Pinpoint the cell where the given text exists, returning its [X, Y] midpoint coordinate. 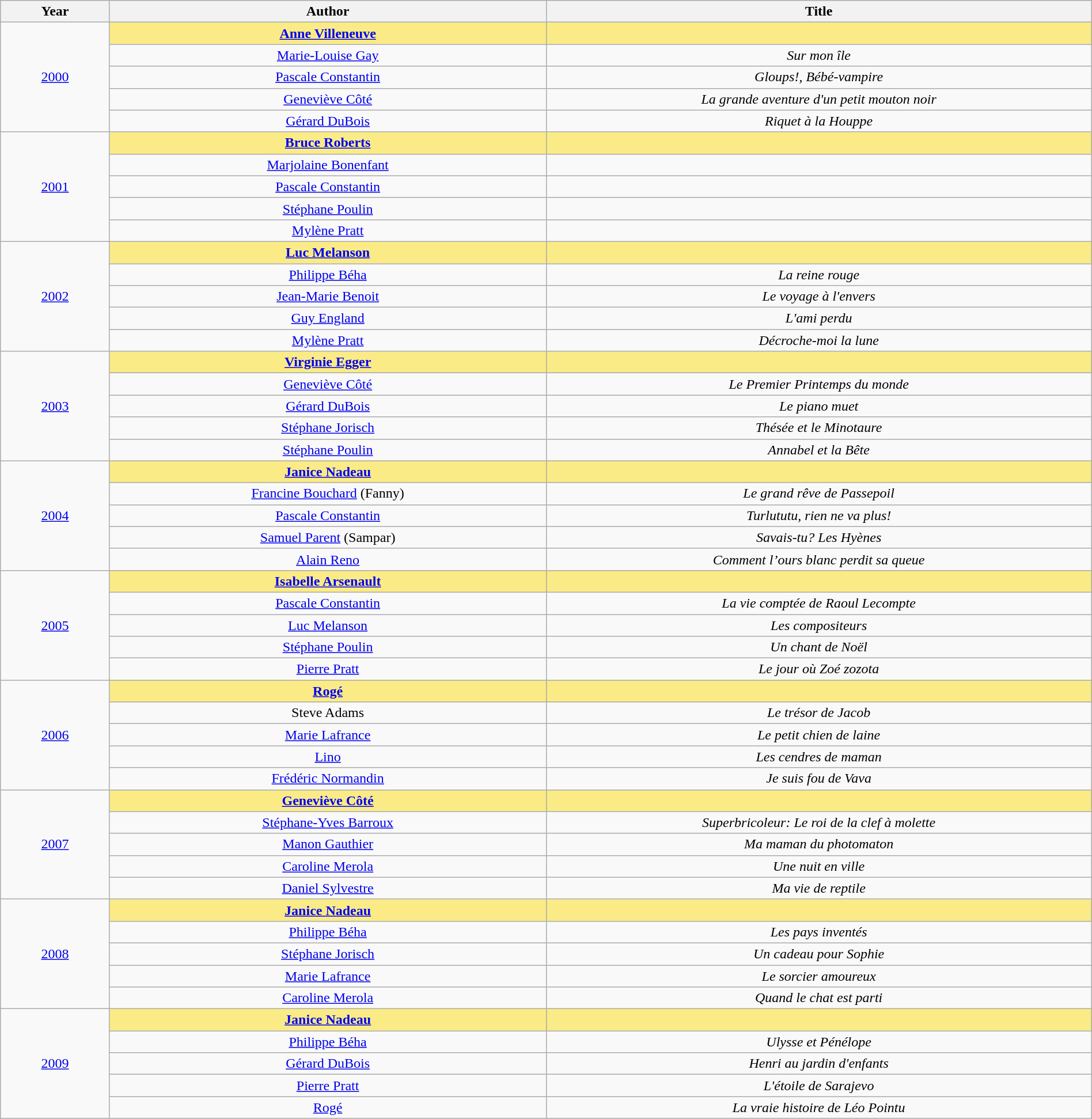
Riquet à la Houppe [819, 121]
2000 [55, 77]
Annabel et la Bête [819, 450]
Title [819, 12]
La reine rouge [819, 275]
Marjolaine Bonenfant [328, 165]
Comment l’ours blanc perdit sa queue [819, 559]
Year [55, 12]
Anne Villeneuve [328, 33]
2007 [55, 844]
Le petit chien de laine [819, 735]
Sur mon île [819, 55]
Stéphane-Yves Barroux [328, 822]
Une nuit en ville [819, 866]
Ma vie de reptile [819, 888]
Francine Bouchard (Fanny) [328, 494]
Je suis fou de Vava [819, 779]
Le sorcier amoureux [819, 976]
Quand le chat est parti [819, 998]
La vie comptée de Raoul Lecompte [819, 603]
Le piano muet [819, 406]
2009 [55, 1064]
Bruce Roberts [328, 143]
Manon Gauthier [328, 844]
Turlututu, rien ne va plus! [819, 515]
2004 [55, 515]
Guy England [328, 318]
Ma maman du photomaton [819, 844]
2008 [55, 954]
Les compositeurs [819, 625]
Isabelle Arsenault [328, 581]
Jean-Marie Benoit [328, 297]
Samuel Parent (Sampar) [328, 537]
Alain Reno [328, 559]
Virginie Egger [328, 362]
La grande aventure d'un petit mouton noir [819, 99]
Un cadeau pour Sophie [819, 954]
Steve Adams [328, 713]
Henri au jardin d'enfants [819, 1064]
Frédéric Normandin [328, 779]
Author [328, 12]
Lino [328, 757]
Décroche-moi la lune [819, 340]
L'ami perdu [819, 318]
Ulysse et Pénélope [819, 1042]
2005 [55, 625]
Le voyage à l'envers [819, 297]
La vraie histoire de Léo Pointu [819, 1107]
Le grand rêve de Passepoil [819, 494]
2003 [55, 406]
Un chant de Noël [819, 647]
2001 [55, 187]
Les pays inventés [819, 932]
2002 [55, 296]
Le Premier Printemps du monde [819, 384]
L'étoile de Sarajevo [819, 1086]
2006 [55, 735]
Le jour où Zoé zozota [819, 669]
Marie-Louise Gay [328, 55]
Le trésor de Jacob [819, 713]
Superbricoleur: Le roi de la clef à molette [819, 822]
Gloups!, Bébé-vampire [819, 77]
Daniel Sylvestre [328, 888]
Les cendres de maman [819, 757]
Thésée et le Minotaure [819, 428]
Savais-tu? Les Hyènes [819, 537]
